Scan for the cell matching the given text and deliver its [x, y] coordinate at center. 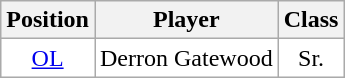
OL [48, 58]
Derron Gatewood [186, 58]
Player [186, 20]
Position [48, 20]
Class [311, 20]
Sr. [311, 58]
